For the text-containing cell, return its midpoint in (X, Y) coordinate format. 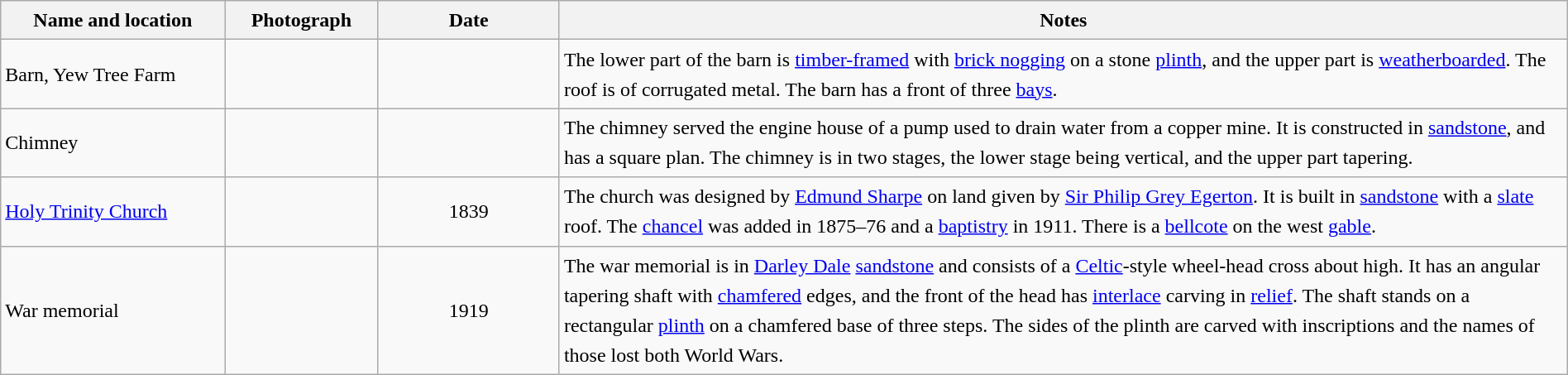
Holy Trinity Church (112, 212)
Notes (1064, 20)
Photograph (301, 20)
Barn, Yew Tree Farm (112, 75)
Name and location (112, 20)
1839 (468, 212)
Date (468, 20)
War memorial (112, 310)
1919 (468, 310)
Chimney (112, 142)
